Pinpoint the cell where the given text exists, returning its (X, Y) midpoint coordinate. 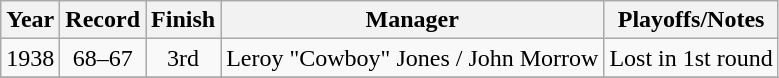
Lost in 1st round (691, 58)
Year (30, 20)
Leroy "Cowboy" Jones / John Morrow (412, 58)
1938 (30, 58)
3rd (184, 58)
Finish (184, 20)
Manager (412, 20)
68–67 (103, 58)
Playoffs/Notes (691, 20)
Record (103, 20)
